Capture the cell that displays the provided text and extract its [x, y] central coordinate. 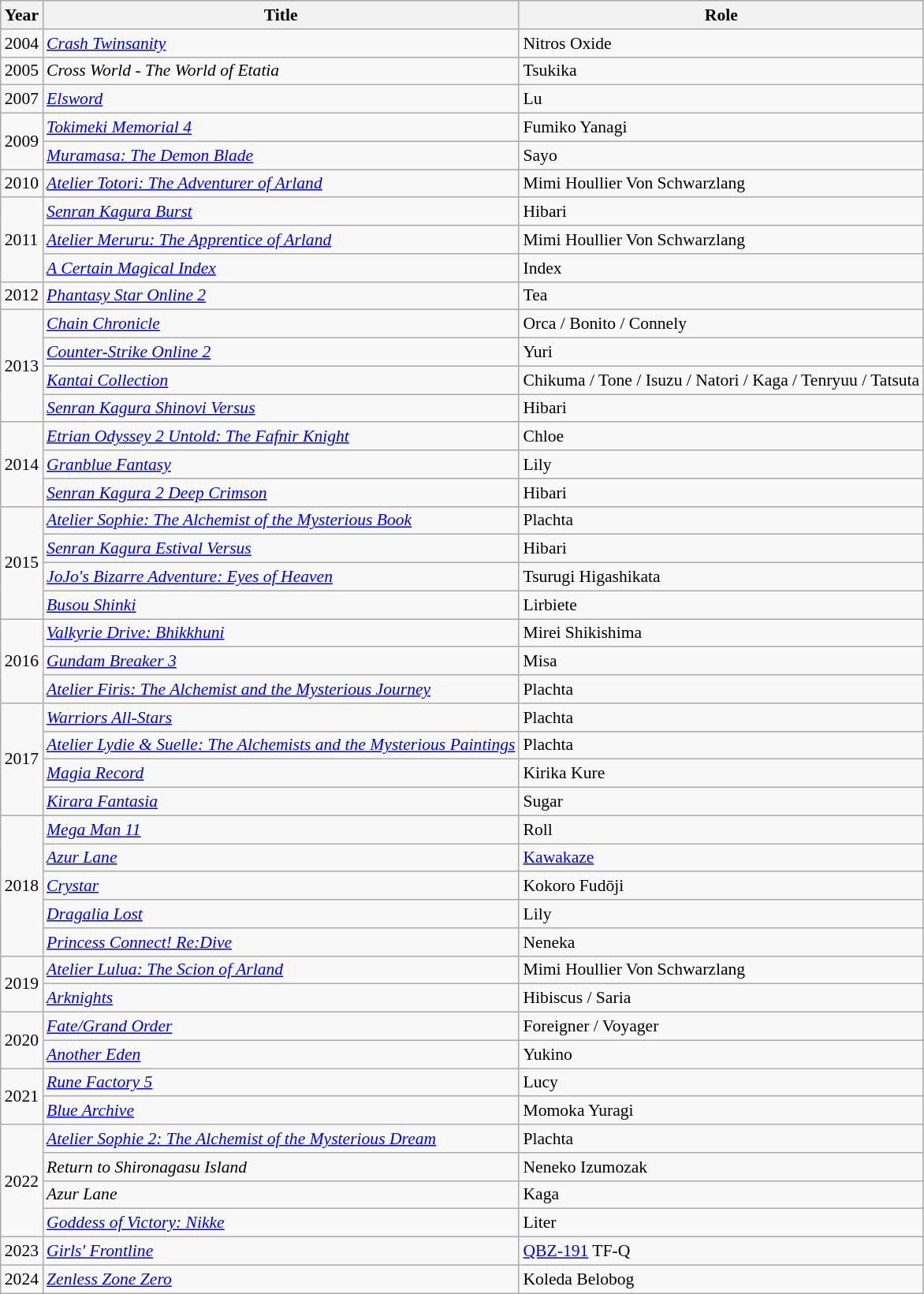
Arknights [281, 998]
Sugar [721, 802]
2005 [22, 71]
Goddess of Victory: Nikke [281, 1223]
2020 [22, 1041]
Foreigner / Voyager [721, 1027]
Tokimeki Memorial 4 [281, 128]
Atelier Sophie: The Alchemist of the Mysterious Book [281, 520]
A Certain Magical Index [281, 268]
Atelier Firis: The Alchemist and the Mysterious Journey [281, 689]
2022 [22, 1180]
QBZ-191 TF-Q [721, 1251]
Hibiscus / Saria [721, 998]
2015 [22, 562]
Tea [721, 296]
Fate/Grand Order [281, 1027]
Momoka Yuragi [721, 1111]
Rune Factory 5 [281, 1083]
Kirika Kure [721, 774]
Gundam Breaker 3 [281, 662]
Phantasy Star Online 2 [281, 296]
Kawakaze [721, 858]
2018 [22, 886]
Zenless Zone Zero [281, 1279]
Princess Connect! Re:Dive [281, 942]
2004 [22, 43]
Return to Shironagasu Island [281, 1167]
Title [281, 15]
Year [22, 15]
Atelier Lulua: The Scion of Arland [281, 970]
Cross World - The World of Etatia [281, 71]
Busou Shinki [281, 605]
2021 [22, 1096]
Liter [721, 1223]
Misa [721, 662]
Lu [721, 99]
Warriors All-Stars [281, 718]
2013 [22, 366]
Senran Kagura 2 Deep Crimson [281, 493]
Counter-Strike Online 2 [281, 352]
Kaga [721, 1195]
2016 [22, 661]
Koleda Belobog [721, 1279]
Mega Man 11 [281, 830]
Kantai Collection [281, 380]
Neneko Izumozak [721, 1167]
Another Eden [281, 1054]
Roll [721, 830]
JoJo's Bizarre Adventure: Eyes of Heaven [281, 577]
Senran Kagura Shinovi Versus [281, 408]
Atelier Sophie 2: The Alchemist of the Mysterious Dream [281, 1139]
2014 [22, 465]
Nitros Oxide [721, 43]
Blue Archive [281, 1111]
Muramasa: The Demon Blade [281, 155]
Tsurugi Higashikata [721, 577]
Lirbiete [721, 605]
Granblue Fantasy [281, 464]
Mirei Shikishima [721, 633]
Chikuma / Tone / Isuzu / Natori / Kaga / Tenryuu / Tatsuta [721, 380]
Senran Kagura Burst [281, 212]
Yukino [721, 1054]
Lucy [721, 1083]
Sayo [721, 155]
Etrian Odyssey 2 Untold: The Fafnir Knight [281, 437]
2024 [22, 1279]
Dragalia Lost [281, 914]
Kirara Fantasia [281, 802]
Fumiko Yanagi [721, 128]
2009 [22, 142]
Atelier Totori: The Adventurer of Arland [281, 184]
Chain Chronicle [281, 324]
Neneka [721, 942]
Senran Kagura Estival Versus [281, 549]
Kokoro Fudōji [721, 886]
2023 [22, 1251]
2012 [22, 296]
Magia Record [281, 774]
Yuri [721, 352]
Valkyrie Drive: Bhikkhuni [281, 633]
2017 [22, 759]
2007 [22, 99]
Atelier Lydie & Suelle: The Alchemists and the Mysterious Paintings [281, 745]
Crystar [281, 886]
Girls' Frontline [281, 1251]
Tsukika [721, 71]
Crash Twinsanity [281, 43]
2010 [22, 184]
Orca / Bonito / Connely [721, 324]
2011 [22, 240]
Elsword [281, 99]
Atelier Meruru: The Apprentice of Arland [281, 240]
2019 [22, 984]
Role [721, 15]
Chloe [721, 437]
Index [721, 268]
